From the cell containing the given text, extract its center point as (x, y) coordinate. 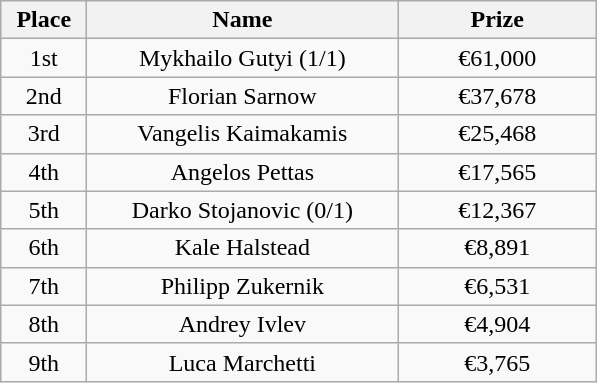
2nd (44, 96)
Kale Halstead (242, 248)
Angelos Pettas (242, 172)
Place (44, 20)
Luca Marchetti (242, 362)
5th (44, 210)
3rd (44, 134)
€3,765 (498, 362)
Name (242, 20)
€4,904 (498, 324)
1st (44, 58)
€37,678 (498, 96)
Mykhailo Gutyi (1/1) (242, 58)
8th (44, 324)
Vangelis Kaimakamis (242, 134)
Philipp Zukernik (242, 286)
€61,000 (498, 58)
€17,565 (498, 172)
4th (44, 172)
9th (44, 362)
Andrey Ivlev (242, 324)
Prize (498, 20)
€12,367 (498, 210)
6th (44, 248)
€25,468 (498, 134)
€6,531 (498, 286)
€8,891 (498, 248)
7th (44, 286)
Florian Sarnow (242, 96)
Darko Stojanovic (0/1) (242, 210)
